Locate the cell with the specified text and output its [X, Y] center coordinate. 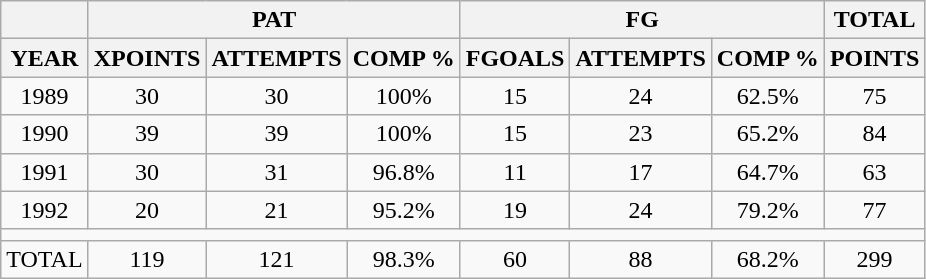
23 [640, 134]
64.7% [768, 172]
17 [640, 172]
1990 [44, 134]
84 [874, 134]
62.5% [768, 96]
96.8% [404, 172]
119 [147, 259]
88 [640, 259]
FGOALS [515, 58]
95.2% [404, 210]
65.2% [768, 134]
79.2% [768, 210]
98.3% [404, 259]
1989 [44, 96]
1992 [44, 210]
FG [642, 20]
63 [874, 172]
77 [874, 210]
XPOINTS [147, 58]
19 [515, 210]
PAT [274, 20]
1991 [44, 172]
POINTS [874, 58]
299 [874, 259]
31 [276, 172]
75 [874, 96]
20 [147, 210]
11 [515, 172]
YEAR [44, 58]
68.2% [768, 259]
21 [276, 210]
60 [515, 259]
121 [276, 259]
